Return the (x, y) coordinate for the center point of the cell that contains the specified text.  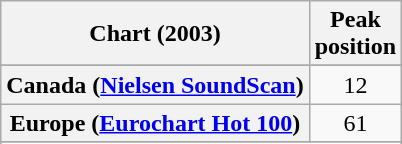
Europe (Eurochart Hot 100) (155, 123)
61 (355, 123)
Chart (2003) (155, 34)
Peakposition (355, 34)
12 (355, 85)
Canada (Nielsen SoundScan) (155, 85)
